Provide the (X, Y) coordinate of the cell's center where the given text is located.  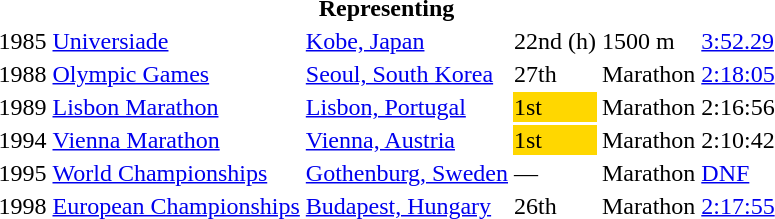
World Championships (176, 173)
1500 m (648, 41)
Vienna, Austria (406, 140)
Seoul, South Korea (406, 74)
Kobe, Japan (406, 41)
27th (556, 74)
Lisbon, Portugal (406, 107)
Lisbon Marathon (176, 107)
Gothenburg, Sweden (406, 173)
— (556, 173)
Vienna Marathon (176, 140)
Universiade (176, 41)
22nd (h) (556, 41)
Olympic Games (176, 74)
